For the text-containing cell, return its midpoint in (X, Y) coordinate format. 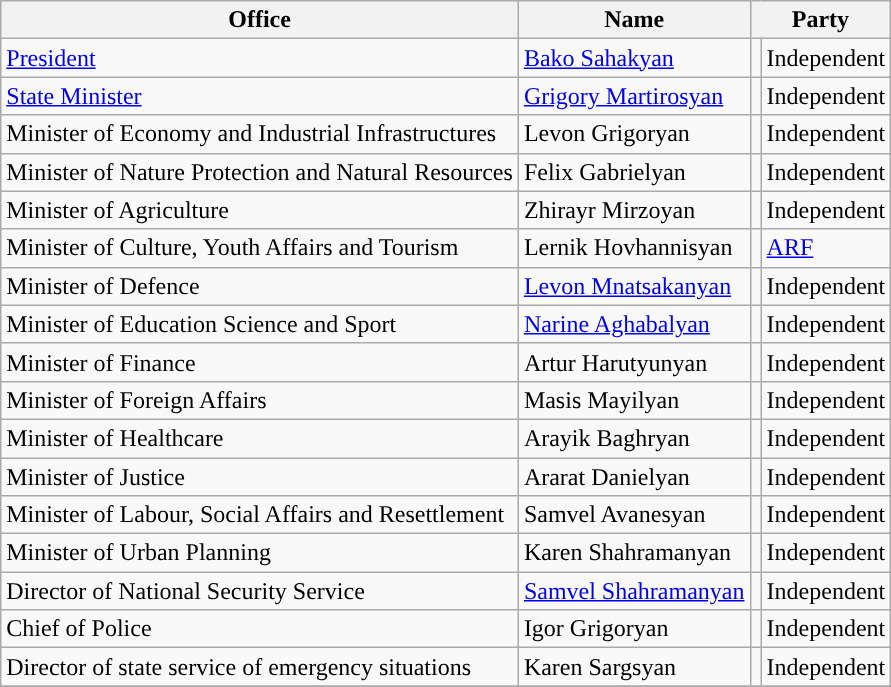
Minister of Education Science and Sport (260, 324)
Levon Mnatsakanyan (634, 286)
Artur Harutyunyan (634, 362)
Samvel Shahramanyan (634, 591)
Ararat Danielyan (634, 477)
Igor Grigoryan (634, 629)
Lernik Hovhannisyan (634, 248)
Minister of Justice (260, 477)
Office (260, 20)
Zhirayr Mirzoyan (634, 210)
Arayik Baghryan (634, 438)
Director of National Security Service (260, 591)
Minister of Defence (260, 286)
Minister of Culture, Youth Affairs and Tourism (260, 248)
Minister of Agriculture (260, 210)
Bako Sahakyan (634, 58)
Minister of Economy and Industrial Infrastructures (260, 134)
Minister of Finance (260, 362)
Samvel Avanesyan (634, 515)
Name (634, 20)
Minister of Foreign Affairs (260, 400)
Levon Grigoryan (634, 134)
Grigory Martirosyan (634, 96)
Minister of Urban Planning (260, 553)
Karen Shahramanyan (634, 553)
Director of state service of emergency situations (260, 667)
Minister of Healthcare (260, 438)
ARF (826, 248)
Minister of Nature Protection and Natural Resources (260, 172)
Felix Gabrielyan (634, 172)
Chief of Police (260, 629)
Minister of Labour, Social Affairs and Resettlement (260, 515)
Party (820, 20)
Masis Mayilyan (634, 400)
Karen Sargsyan (634, 667)
President (260, 58)
Narine Aghabalyan (634, 324)
State Minister (260, 96)
